Return [X, Y] of the center of cell containing provided text 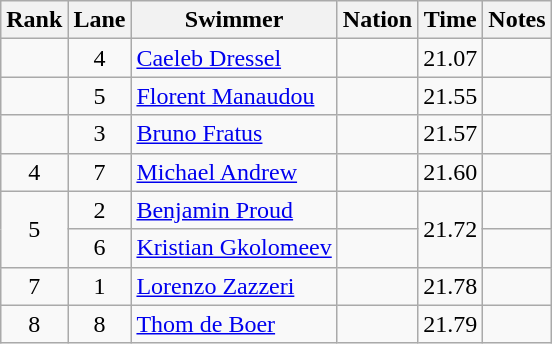
21.78 [450, 286]
Time [450, 20]
Benjamin Proud [234, 210]
3 [100, 134]
6 [100, 248]
21.07 [450, 58]
21.57 [450, 134]
Lorenzo Zazzeri [234, 286]
Florent Manaudou [234, 96]
Kristian Gkolomeev [234, 248]
Swimmer [234, 20]
Michael Andrew [234, 172]
Nation [377, 20]
Thom de Boer [234, 324]
21.79 [450, 324]
Caeleb Dressel [234, 58]
21.55 [450, 96]
1 [100, 286]
Rank [34, 20]
Bruno Fratus [234, 134]
21.60 [450, 172]
2 [100, 210]
Lane [100, 20]
21.72 [450, 229]
Notes [517, 20]
